Determine the [x, y] coordinate at the center of the cell enclosing the given text.  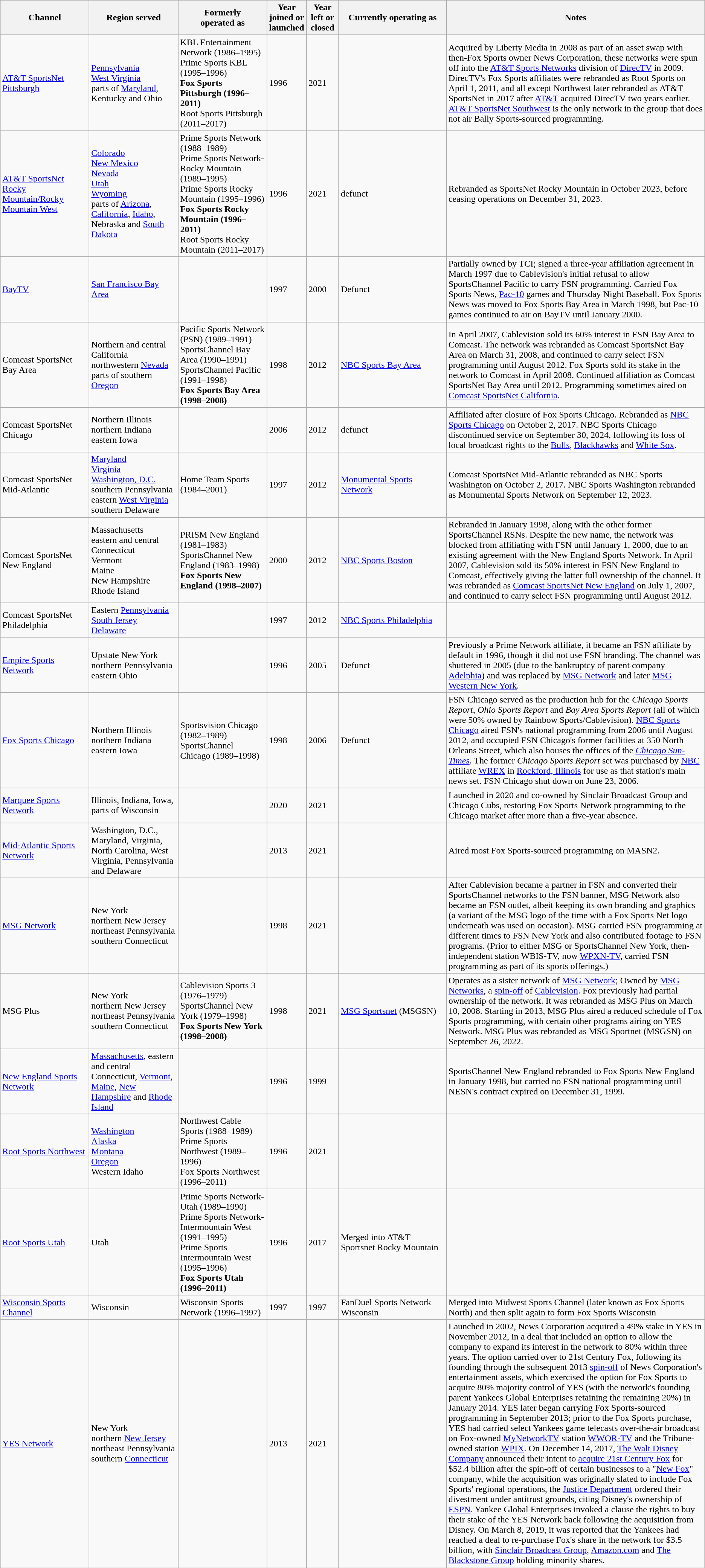
Comcast SportsNet Mid-Atlantic [45, 485]
Sportsvision Chicago (1982–1989)SportsChannel Chicago (1989–1998) [223, 740]
Illinois, Indiana, Iowa, parts of Wisconsin [134, 805]
Root Sports Utah [45, 1242]
Wisconsin [134, 1307]
Comcast SportsNet Bay Area [45, 364]
Channel [45, 18]
Northwest Cable Sports (1988–1989)Prime Sports Northwest (1989–1996)Fox Sports Northwest (1996–2011) [223, 1152]
PRISM New England (1981–1983)SportsChannel New England (1983–1998)Fox Sports New England (1998–2007) [223, 560]
Root Sports Northwest [45, 1152]
Formerlyoperated as [223, 18]
Year left or closed [322, 18]
Pacific Sports Network (PSN) (1989–1991)SportsChannel Bay Area (1990–1991)SportsChannel Pacific (1991–1998)Fox Sports Bay Area (1998–2008) [223, 364]
San Francisco Bay Area [134, 289]
Cablevision Sports 3 (1976–1979)SportsChannel New York (1979–1998)Fox Sports New York (1998–2008) [223, 1011]
Notes [575, 18]
BayTV [45, 289]
Marquee Sports Network [45, 805]
Aired most Fox Sports-sourced programming on MASN2. [575, 850]
Home Team Sports (1984–2001) [223, 485]
Massachusettseastern and central ConnecticutVermontMaineNew HampshireRhode Island [134, 560]
Region served [134, 18]
YES Network [45, 1443]
Comcast SportsNet Chicago [45, 430]
2005 [322, 665]
Currently operating as [392, 18]
FanDuel Sports Network Wisconsin [392, 1307]
WashingtonAlaskaMontanaOregonWestern Idaho [134, 1152]
Merged into Midwest Sports Channel (later known as Fox Sports North) and then split again to form Fox Sports Wisconsin [575, 1307]
Yearjoined or launched [287, 18]
Utah [134, 1242]
NBC Sports Philadelphia [392, 620]
NBC Sports Bay Area [392, 364]
PennsylvaniaWest Virginia parts of Maryland, Kentucky and Ohio [134, 83]
Washington, D.C., Maryland, Virginia, North Carolina, West Virginia, Pennsylvania and Delaware [134, 850]
KBL Entertainment Network (1986–1995)Prime Sports KBL (1995–1996)Fox Sports Pittsburgh (1996–2011)Root Sports Pittsburgh (2011–2017) [223, 83]
Wisconsin Sports Channel [45, 1307]
Empire Sports Network [45, 665]
ColoradoNew MexicoNevadaUtahWyomingparts of Arizona, California, Idaho, Nebraska and South Dakota [134, 194]
MarylandVirginiaWashington, D.C.southern Pennsylvaniaeastern West Virginiasouthern Delaware [134, 485]
Upstate New Yorknorthern Pennsylvaniaeastern Ohio [134, 665]
1999 [322, 1081]
MSG Plus [45, 1011]
Comcast SportsNet Philadelphia [45, 620]
Fox Sports Chicago [45, 740]
2017 [322, 1242]
Merged into AT&T Sportsnet Rocky Mountain [392, 1242]
New England Sports Network [45, 1081]
Comcast SportsNet New England [45, 560]
Eastern PennsylvaniaSouth JerseyDelaware [134, 620]
Northern and central Californianorthwestern Nevadaparts of southern Oregon [134, 364]
NBC Sports Boston [392, 560]
Monumental Sports Network [392, 485]
AT&T SportsNet Pittsburgh [45, 83]
Wisconsin Sports Network (1996–1997) [223, 1307]
2020 [287, 805]
Rebranded as SportsNet Rocky Mountain in October 2023, before ceasing operations on December 31, 2023. [575, 194]
MSG Sportsnet (MSGSN) [392, 1011]
AT&T SportsNet Rocky Mountain/Rocky Mountain West [45, 194]
Mid-Atlantic Sports Network [45, 850]
MSG Network [45, 926]
Massachusetts, eastern and central Connecticut, Vermont, Maine, New Hampshire and Rhode Island [134, 1081]
